Identify which cell holds the provided text, then report its (x, y) central coordinate. 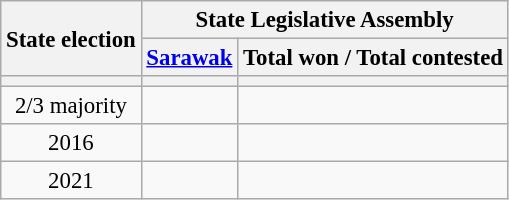
Sarawak (190, 58)
2/3 majority (71, 106)
2016 (71, 143)
State Legislative Assembly (324, 20)
Total won / Total contested (374, 58)
State election (71, 38)
2021 (71, 181)
